Capture the cell that displays the provided text and extract its [x, y] central coordinate. 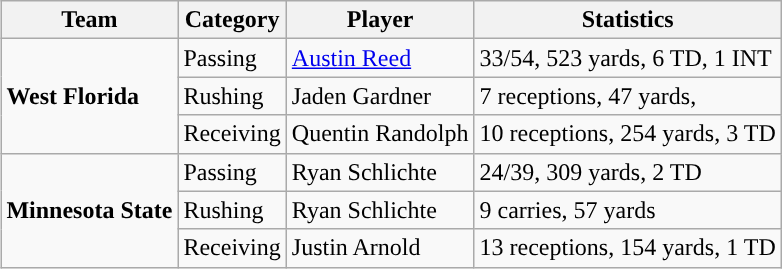
Team [90, 20]
24/39, 309 yards, 2 TD [628, 172]
9 carries, 57 yards [628, 210]
Player [380, 20]
Statistics [628, 20]
West Florida [90, 96]
Justin Arnold [380, 248]
10 receptions, 254 yards, 3 TD [628, 134]
Austin Reed [380, 58]
13 receptions, 154 yards, 1 TD [628, 248]
Jaden Gardner [380, 96]
33/54, 523 yards, 6 TD, 1 INT [628, 58]
Minnesota State [90, 210]
7 receptions, 47 yards, [628, 96]
Quentin Randolph [380, 134]
Category [232, 20]
